Search for the cell housing the specified text and yield its [x, y] center coordinate. 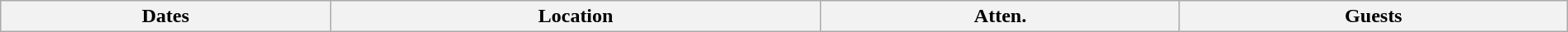
Location [576, 16]
Dates [165, 16]
Atten. [1001, 16]
Guests [1373, 16]
